Return the (X, Y) coordinate for the center point of the cell that contains the specified text.  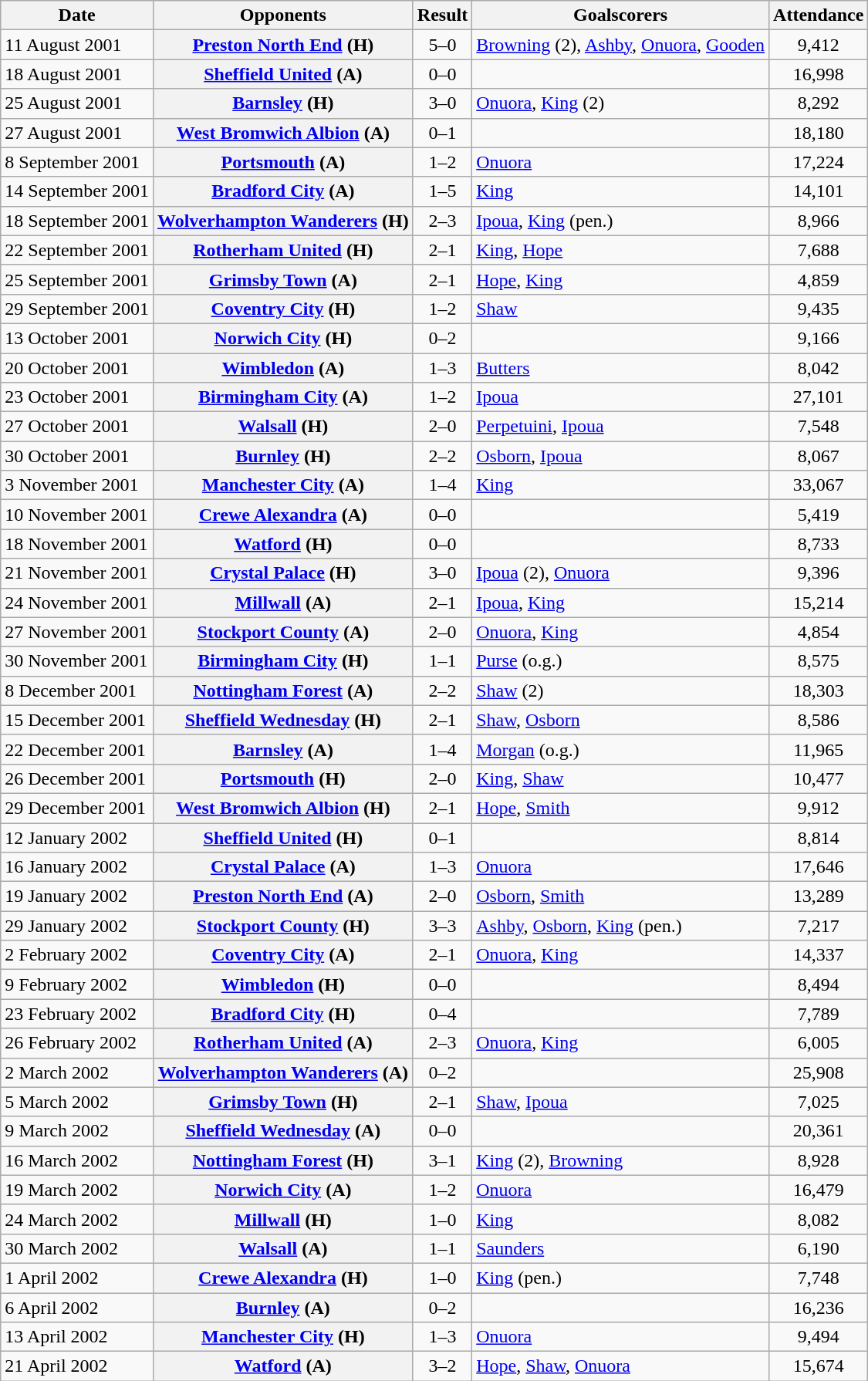
26 December 2001 (77, 778)
Wolverhampton Wanderers (H) (282, 221)
Manchester City (H) (282, 1337)
15,214 (819, 603)
0–4 (442, 1014)
Shaw (2) (620, 690)
3–1 (442, 1160)
Sheffield Wednesday (A) (282, 1131)
Wolverhampton Wanderers (A) (282, 1072)
22 December 2001 (77, 749)
3–3 (442, 926)
Goalscorers (620, 15)
9,494 (819, 1337)
Crystal Palace (H) (282, 573)
18,180 (819, 133)
14 September 2001 (77, 191)
21 November 2001 (77, 573)
Portsmouth (A) (282, 162)
16 March 2002 (77, 1160)
11 August 2001 (77, 45)
25 August 2001 (77, 103)
Grimsby Town (H) (282, 1102)
Barnsley (H) (282, 103)
9,396 (819, 573)
7,548 (819, 427)
27 August 2001 (77, 133)
7,748 (819, 1278)
Sheffield United (H) (282, 837)
30 November 2001 (77, 661)
Burnley (H) (282, 456)
16,479 (819, 1190)
6 April 2002 (77, 1308)
10,477 (819, 778)
Butters (620, 368)
Purse (o.g.) (620, 661)
10 November 2001 (77, 515)
8,733 (819, 544)
Norwich City (A) (282, 1190)
8,814 (819, 837)
24 November 2001 (77, 603)
Bradford City (A) (282, 191)
Osborn, Ipoua (620, 456)
Ashby, Osborn, King (pen.) (620, 926)
Watford (A) (282, 1366)
4,859 (819, 279)
Ipoua, King (pen.) (620, 221)
King, Shaw (620, 778)
Hope, King (620, 279)
7,688 (819, 250)
Rotherham United (A) (282, 1043)
West Bromwich Albion (A) (282, 133)
9,435 (819, 309)
Hope, Smith (620, 808)
Manchester City (A) (282, 485)
Coventry City (H) (282, 309)
19 March 2002 (77, 1190)
9,412 (819, 45)
13,289 (819, 896)
6,005 (819, 1043)
King, Hope (620, 250)
Norwich City (H) (282, 338)
27 November 2001 (77, 632)
Result (442, 15)
Opponents (282, 15)
26 February 2002 (77, 1043)
Portsmouth (H) (282, 778)
4,854 (819, 632)
20,361 (819, 1131)
3–2 (442, 1366)
Sheffield United (A) (282, 74)
8,928 (819, 1160)
Bradford City (H) (282, 1014)
12 January 2002 (77, 837)
20 October 2001 (77, 368)
2 March 2002 (77, 1072)
Onuora, King (2) (620, 103)
29 January 2002 (77, 926)
Millwall (A) (282, 603)
1 April 2002 (77, 1278)
9 February 2002 (77, 984)
8,494 (819, 984)
Browning (2), Ashby, Onuora, Gooden (620, 45)
Attendance (819, 15)
18,303 (819, 690)
8 September 2001 (77, 162)
15 December 2001 (77, 720)
Wimbledon (A) (282, 368)
Birmingham City (H) (282, 661)
8,586 (819, 720)
5 March 2002 (77, 1102)
9 March 2002 (77, 1131)
Nottingham Forest (A) (282, 690)
Burnley (A) (282, 1308)
5–0 (442, 45)
2 February 2002 (77, 955)
25 September 2001 (77, 279)
22 September 2001 (77, 250)
Saunders (620, 1248)
Date (77, 15)
14,337 (819, 955)
16,236 (819, 1308)
Rotherham United (H) (282, 250)
7,789 (819, 1014)
Barnsley (A) (282, 749)
Crystal Palace (A) (282, 867)
30 March 2002 (77, 1248)
25,908 (819, 1072)
Shaw, Osborn (620, 720)
Watford (H) (282, 544)
27 October 2001 (77, 427)
Morgan (o.g.) (620, 749)
Birmingham City (A) (282, 397)
5,419 (819, 515)
Stockport County (A) (282, 632)
18 September 2001 (77, 221)
8,575 (819, 661)
6,190 (819, 1248)
13 October 2001 (77, 338)
8,082 (819, 1219)
23 October 2001 (77, 397)
14,101 (819, 191)
15,674 (819, 1366)
Nottingham Forest (H) (282, 1160)
Grimsby Town (A) (282, 279)
1–5 (442, 191)
King (pen.) (620, 1278)
Walsall (A) (282, 1248)
Perpetuini, Ipoua (620, 427)
8,042 (819, 368)
8 December 2001 (77, 690)
21 April 2002 (77, 1366)
27,101 (819, 397)
8,292 (819, 103)
Wimbledon (H) (282, 984)
23 February 2002 (77, 1014)
9,166 (819, 338)
Coventry City (A) (282, 955)
Hope, Shaw, Onuora (620, 1366)
13 April 2002 (77, 1337)
17,224 (819, 162)
18 August 2001 (77, 74)
9,912 (819, 808)
Preston North End (A) (282, 896)
Preston North End (H) (282, 45)
19 January 2002 (77, 896)
29 September 2001 (77, 309)
Ipoua (620, 397)
Crewe Alexandra (A) (282, 515)
Ipoua (2), Onuora (620, 573)
Stockport County (H) (282, 926)
Walsall (H) (282, 427)
3 November 2001 (77, 485)
West Bromwich Albion (H) (282, 808)
33,067 (819, 485)
17,646 (819, 867)
24 March 2002 (77, 1219)
Crewe Alexandra (H) (282, 1278)
16 January 2002 (77, 867)
29 December 2001 (77, 808)
Sheffield Wednesday (H) (282, 720)
16,998 (819, 74)
King (2), Browning (620, 1160)
Millwall (H) (282, 1219)
8,067 (819, 456)
Shaw, Ipoua (620, 1102)
11,965 (819, 749)
Ipoua, King (620, 603)
8,966 (819, 221)
7,217 (819, 926)
30 October 2001 (77, 456)
18 November 2001 (77, 544)
7,025 (819, 1102)
Shaw (620, 309)
Osborn, Smith (620, 896)
